Determine the [X, Y] coordinate at the center of the cell enclosing the given text.  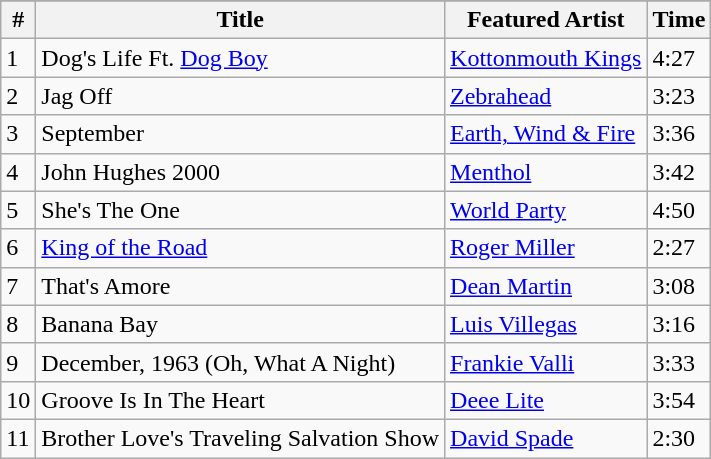
1 [18, 58]
She's The One [240, 210]
4:27 [679, 58]
2:27 [679, 248]
Featured Artist [546, 20]
King of the Road [240, 248]
John Hughes 2000 [240, 172]
9 [18, 362]
Jag Off [240, 96]
3:23 [679, 96]
Frankie Valli [546, 362]
World Party [546, 210]
3 [18, 134]
Dog's Life Ft. Dog Boy [240, 58]
4 [18, 172]
3:42 [679, 172]
8 [18, 324]
Brother Love's Traveling Salvation Show [240, 438]
Time [679, 20]
Deee Lite [546, 400]
5 [18, 210]
Roger Miller [546, 248]
11 [18, 438]
3:54 [679, 400]
2:30 [679, 438]
Kottonmouth Kings [546, 58]
Dean Martin [546, 286]
David Spade [546, 438]
4:50 [679, 210]
Earth, Wind & Fire [546, 134]
Title [240, 20]
Groove Is In The Heart [240, 400]
Banana Bay [240, 324]
7 [18, 286]
3:36 [679, 134]
# [18, 20]
Luis Villegas [546, 324]
That's Amore [240, 286]
Menthol [546, 172]
3:16 [679, 324]
Zebrahead [546, 96]
December, 1963 (Oh, What A Night) [240, 362]
September [240, 134]
10 [18, 400]
6 [18, 248]
2 [18, 96]
3:33 [679, 362]
3:08 [679, 286]
